From the cell containing the given text, extract its center point as (x, y) coordinate. 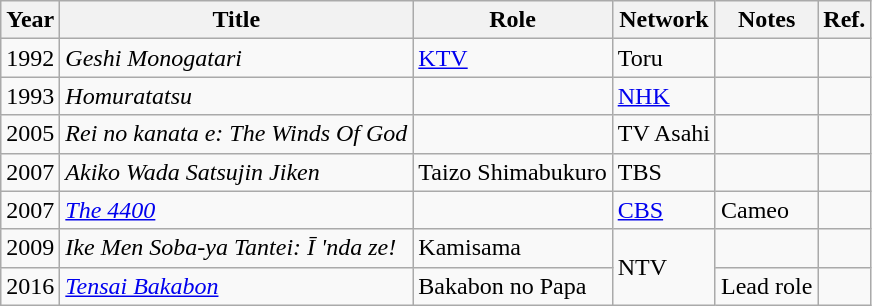
2016 (30, 286)
Bakabon no Papa (512, 286)
1992 (30, 58)
Tensai Bakabon (236, 286)
Rei no kanata e: The Winds Of God (236, 134)
Taizo Shimabukuro (512, 172)
Notes (766, 20)
Cameo (766, 210)
NHK (664, 96)
TV Asahi (664, 134)
Ike Men Soba-ya Tantei: Ī 'nda ze! (236, 248)
CBS (664, 210)
Title (236, 20)
Year (30, 20)
The 4400 (236, 210)
Role (512, 20)
Toru (664, 58)
2005 (30, 134)
KTV (512, 58)
1993 (30, 96)
TBS (664, 172)
Network (664, 20)
Geshi Monogatari (236, 58)
Homuratatsu (236, 96)
Kamisama (512, 248)
2009 (30, 248)
Akiko Wada Satsujin Jiken (236, 172)
Lead role (766, 286)
Ref. (844, 20)
NTV (664, 267)
